Extract the [x, y] coordinate from the center of the cell holding the provided text.  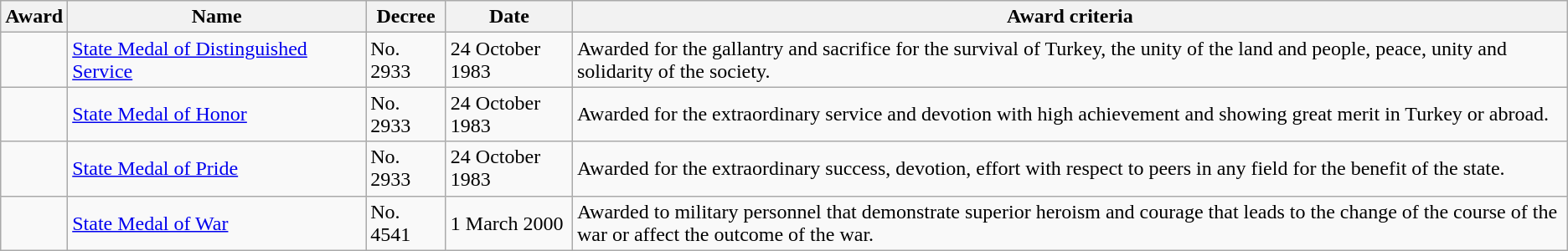
State Medal of Pride [217, 169]
State Medal of War [217, 223]
Name [217, 17]
State Medal of Distinguished Service [217, 60]
Award [34, 17]
1 March 2000 [509, 223]
Decree [406, 17]
Award criteria [1070, 17]
No. 4541 [406, 223]
State Medal of Honor [217, 114]
Awarded for the gallantry and sacrifice for the survival of Turkey, the unity of the land and people, peace, unity and solidarity of the society. [1070, 60]
Awarded for the extraordinary success, devotion, effort with respect to peers in any field for the benefit of the state. [1070, 169]
Date [509, 17]
Awarded for the extraordinary service and devotion with high achievement and showing great merit in Turkey or abroad. [1070, 114]
